Locate the cell with the specified text and output its (X, Y) center coordinate. 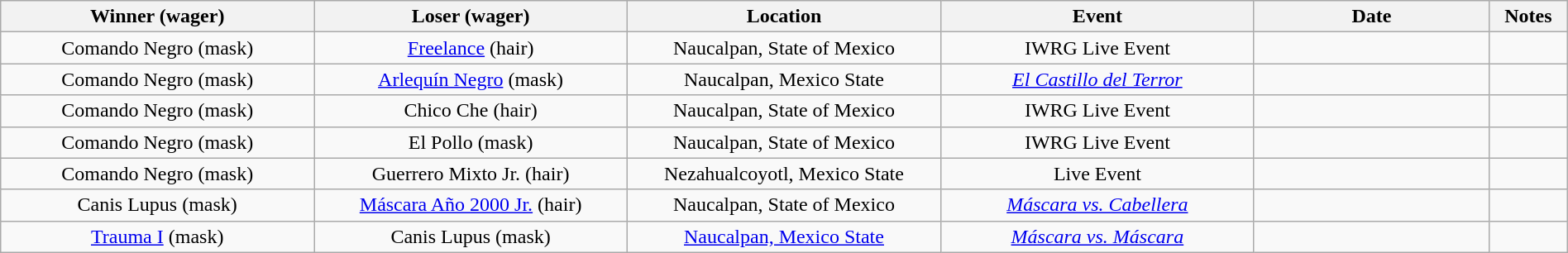
Live Event (1097, 174)
Loser (wager) (471, 17)
Freelance (hair) (471, 48)
Chico Che (hair) (471, 111)
Máscara vs. Cabellera (1097, 205)
Notes (1528, 17)
Date (1371, 17)
Location (784, 17)
El Castillo del Terror (1097, 79)
Nezahualcoyotl, Mexico State (784, 174)
El Pollo (mask) (471, 142)
Winner (wager) (157, 17)
Event (1097, 17)
Máscara vs. Máscara (1097, 236)
Arlequín Negro (mask) (471, 79)
Trauma I (mask) (157, 236)
Guerrero Mixto Jr. (hair) (471, 174)
Máscara Año 2000 Jr. (hair) (471, 205)
